Find where the given text appears and provide that cell's center as (X, Y) coordinate. 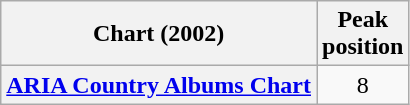
Chart (2002) (159, 34)
Peakposition (363, 34)
ARIA Country Albums Chart (159, 85)
8 (363, 85)
